Search for the cell housing the specified text and yield its [X, Y] center coordinate. 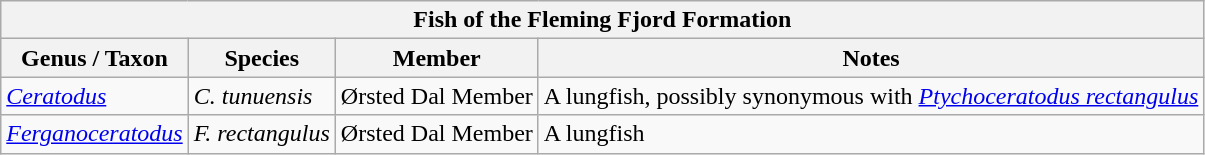
Ferganoceratodus [94, 134]
C. tunuensis [262, 96]
Genus / Taxon [94, 58]
A lungfish [871, 134]
Notes [871, 58]
Species [262, 58]
Ceratodus [94, 96]
Member [436, 58]
Fish of the Fleming Fjord Formation [602, 20]
F. rectangulus [262, 134]
A lungfish, possibly synonymous with Ptychoceratodus rectangulus [871, 96]
